From the cell containing the given text, extract its center point as [X, Y] coordinate. 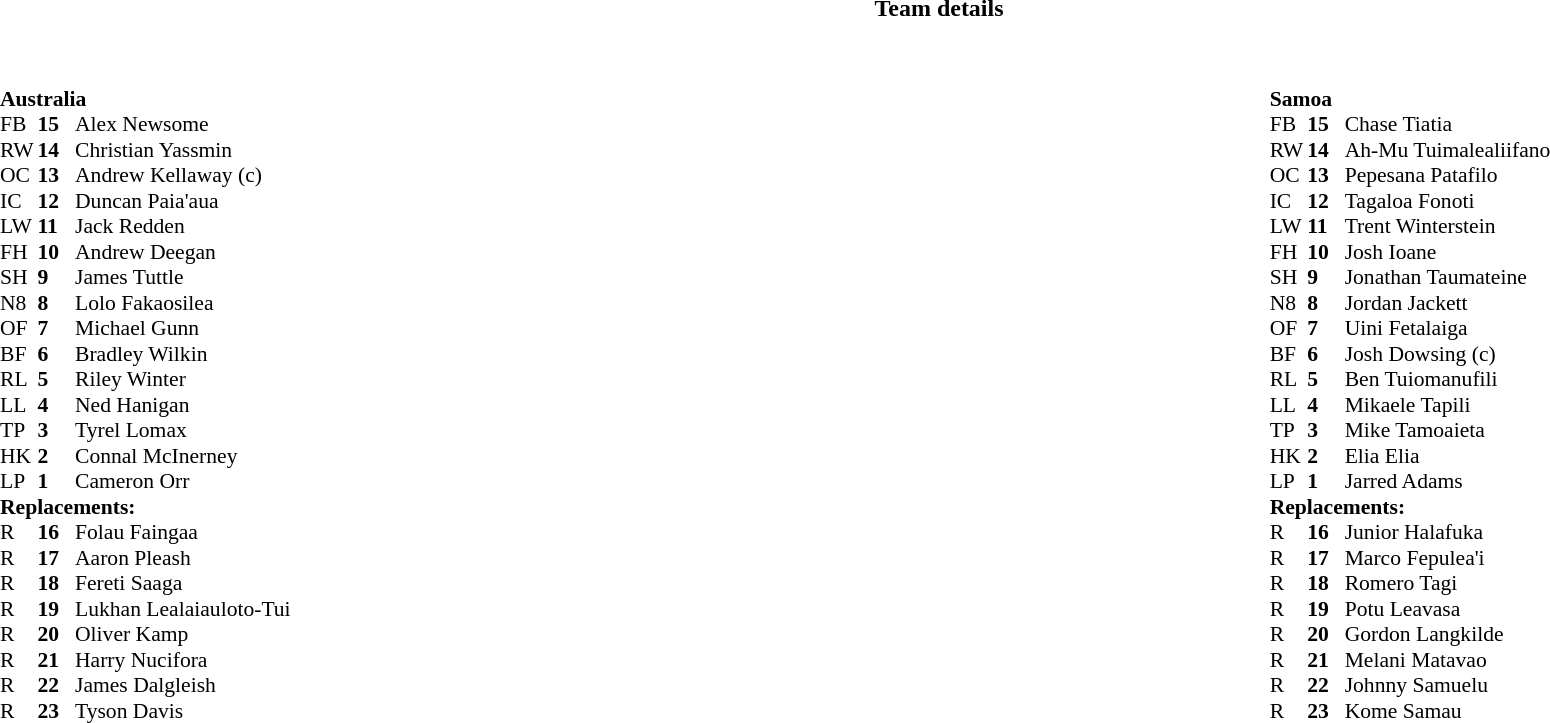
Lukhan Lealaiauloto-Tui [183, 609]
James Tuttle [183, 277]
Connal McInerney [183, 456]
Alex Newsome [183, 125]
Tyrel Lomax [183, 431]
Harry Nucifora [183, 660]
Fereti Saaga [183, 583]
Riley Winter [183, 379]
Duncan Paia'aua [183, 201]
Cameron Orr [183, 481]
James Dalgleish [183, 685]
Oliver Kamp [183, 635]
Jack Redden [183, 227]
Replacements: [146, 507]
Michael Gunn [183, 329]
Bradley Wilkin [183, 354]
Australia [146, 99]
Aaron Pleash [183, 558]
Ned Hanigan [183, 405]
Christian Yassmin [183, 150]
Folau Faingaa [183, 533]
Lolo Fakaosilea [183, 303]
Andrew Deegan [183, 252]
Andrew Kellaway (c) [183, 175]
